Extract the (X, Y) coordinate from the center of the cell holding the provided text.  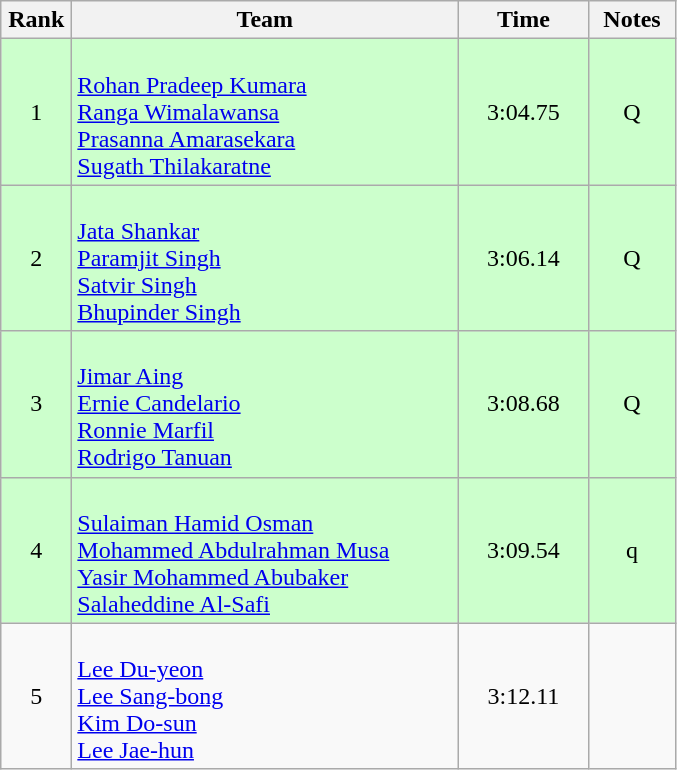
1 (36, 112)
3:09.54 (524, 550)
Jimar AingErnie CandelarioRonnie MarfilRodrigo Tanuan (265, 404)
Rank (36, 20)
2 (36, 258)
3:12.11 (524, 696)
3:06.14 (524, 258)
Team (265, 20)
3 (36, 404)
5 (36, 696)
Notes (632, 20)
Lee Du-yeonLee Sang-bongKim Do-sunLee Jae-hun (265, 696)
Jata ShankarParamjit SinghSatvir SinghBhupinder Singh (265, 258)
Time (524, 20)
3:04.75 (524, 112)
Rohan Pradeep KumaraRanga WimalawansaPrasanna AmarasekaraSugath Thilakaratne (265, 112)
q (632, 550)
Sulaiman Hamid OsmanMohammed Abdulrahman MusaYasir Mohammed AbubakerSalaheddine Al-Safi (265, 550)
4 (36, 550)
3:08.68 (524, 404)
